Output the [X, Y] coordinate of the center of the cell containing the given text.  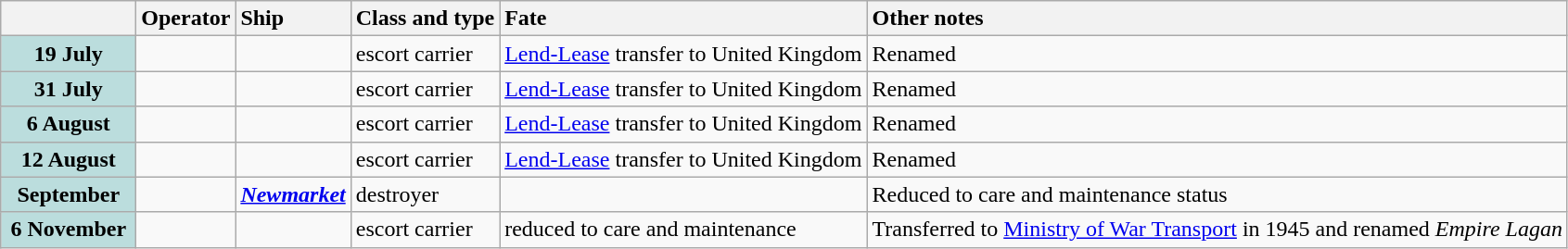
reduced to care and maintenance [683, 230]
Other notes [1217, 19]
Reduced to care and maintenance status [1217, 194]
6 November [69, 230]
destroyer [425, 194]
19 July [69, 54]
Fate [683, 19]
Ship [293, 19]
12 August [69, 159]
6 August [69, 124]
Class and type [425, 19]
Newmarket [293, 194]
Operator [185, 19]
September [69, 194]
31 July [69, 89]
Transferred to Ministry of War Transport in 1945 and renamed Empire Lagan [1217, 230]
